Locate the cell with the specified text and output its [X, Y] center coordinate. 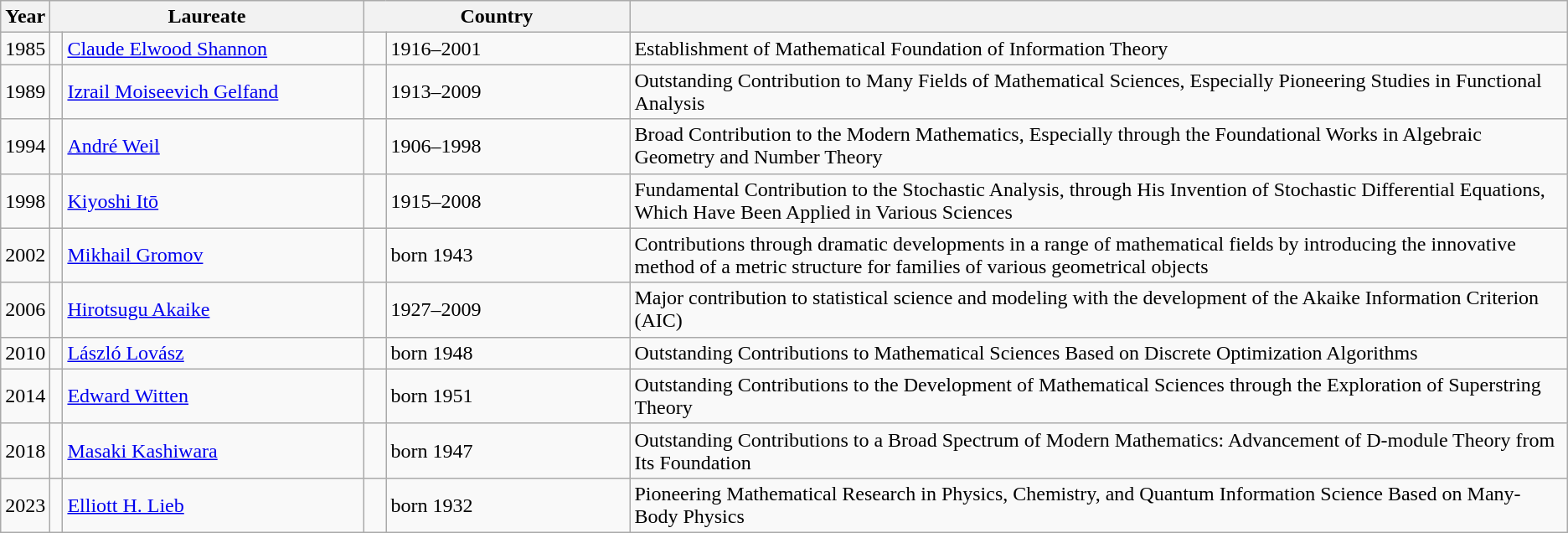
Outstanding Contributions to Mathematical Sciences Based on Discrete Optimization Algorithms [1099, 353]
1906–1998 [508, 146]
born 1943 [508, 255]
Masaki Kashiwara [213, 451]
1994 [25, 146]
born 1951 [508, 396]
1989 [25, 92]
born 1932 [508, 505]
1913–2009 [508, 92]
Hirotsugu Akaike [213, 310]
1927–2009 [508, 310]
2018 [25, 451]
Claude Elwood Shannon [213, 49]
Kiyoshi Itō [213, 201]
Year [25, 17]
Mikhail Gromov [213, 255]
born 1947 [508, 451]
Edward Witten [213, 396]
born 1948 [508, 353]
2010 [25, 353]
Elliott H. Lieb [213, 505]
2006 [25, 310]
Outstanding Contributions to the Development of Mathematical Sciences through the Exploration of Superstring Theory [1099, 396]
Outstanding Contribution to Many Fields of Mathematical Sciences, Especially Pioneering Studies in Functional Analysis [1099, 92]
Pioneering Mathematical Research in Physics, Chemistry, and Quantum Information Science Based on Many-Body Physics [1099, 505]
Outstanding Contributions to a Broad Spectrum of Modern Mathematics: Advancement of D-module Theory from Its Foundation [1099, 451]
Country [497, 17]
1915–2008 [508, 201]
Major contribution to statistical science and modeling with the development of the Akaike Information Criterion (AIC) [1099, 310]
László Lovász [213, 353]
1985 [25, 49]
André Weil [213, 146]
Laureate [207, 17]
Establishment of Mathematical Foundation of Information Theory [1099, 49]
Izrail Moiseevich Gelfand [213, 92]
2002 [25, 255]
2023 [25, 505]
1916–2001 [508, 49]
1998 [25, 201]
Broad Contribution to the Modern Mathematics, Especially through the Foundational Works in Algebraic Geometry and Number Theory [1099, 146]
2014 [25, 396]
